Find where the given text appears and provide that cell's center as (X, Y) coordinate. 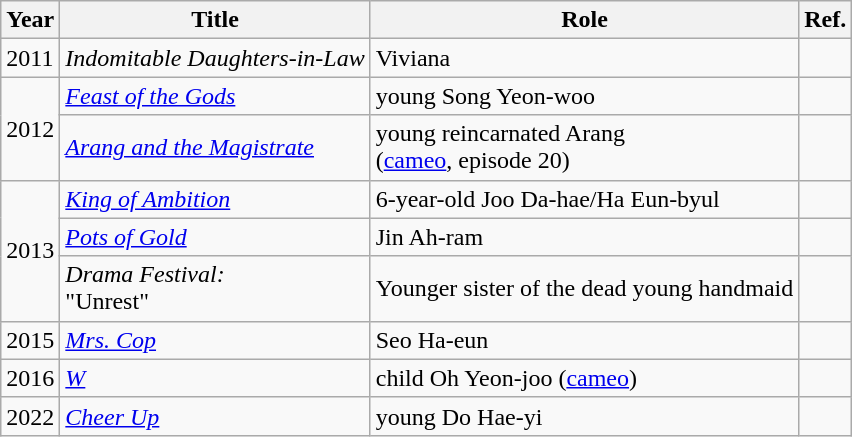
2016 (30, 378)
young Do Hae-yi (584, 416)
Drama Festival:"Unrest" (215, 288)
2015 (30, 340)
Seo Ha-eun (584, 340)
child Oh Yeon-joo (cameo) (584, 378)
Year (30, 20)
Pots of Gold (215, 237)
King of Ambition (215, 199)
6-year-old Joo Da-hae/Ha Eun-byul (584, 199)
2022 (30, 416)
2012 (30, 128)
young Song Yeon-woo (584, 96)
Ref. (826, 20)
Younger sister of the dead young handmaid (584, 288)
Role (584, 20)
Indomitable Daughters-in-Law (215, 58)
2011 (30, 58)
W (215, 378)
young reincarnated Arang (cameo, episode 20) (584, 148)
Cheer Up (215, 416)
Arang and the Magistrate (215, 148)
Jin Ah-ram (584, 237)
Viviana (584, 58)
Feast of the Gods (215, 96)
Title (215, 20)
2013 (30, 250)
Mrs. Cop (215, 340)
